Return [x, y] of the center of cell containing provided text 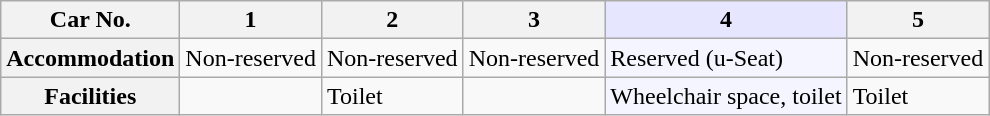
3 [534, 20]
5 [918, 20]
4 [726, 20]
1 [251, 20]
Reserved (u-Seat) [726, 58]
2 [392, 20]
Car No. [90, 20]
Wheelchair space, toilet [726, 96]
Facilities [90, 96]
Accommodation [90, 58]
